Return the (x, y) coordinate for the center point of the cell that contains the specified text.  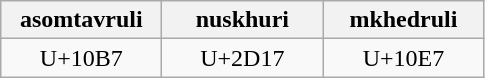
asomtavruli (82, 20)
U+2D17 (242, 58)
U+10B7 (82, 58)
nuskhuri (242, 20)
U+10E7 (404, 58)
mkhedruli (404, 20)
